Provide the (X, Y) coordinate of the cell's center where the given text is located.  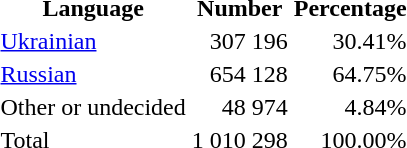
307 196 (240, 41)
48 974 (240, 107)
654 128 (240, 74)
